Determine the [X, Y] coordinate at the center of the cell enclosing the given text.  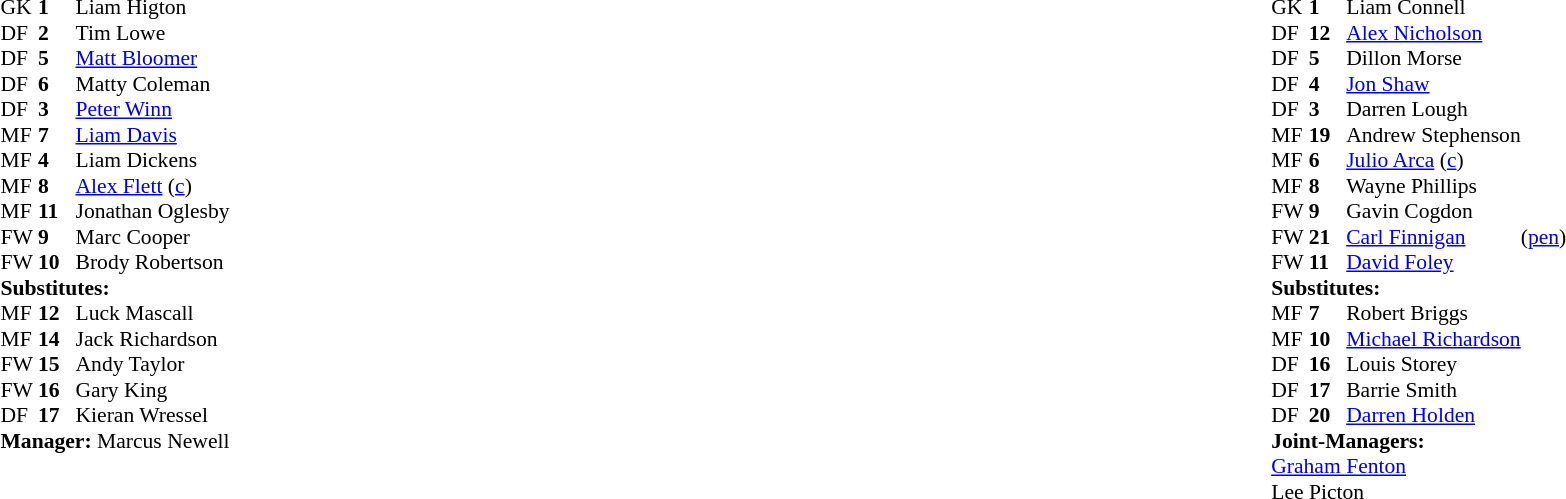
Michael Richardson [1433, 339]
Jonathan Oglesby [153, 211]
Robert Briggs [1433, 313]
Gary King [153, 390]
Matt Bloomer [153, 59]
Alex Flett (c) [153, 186]
Liam Dickens [153, 161]
Dillon Morse [1433, 59]
Wayne Phillips [1433, 186]
Luck Mascall [153, 313]
Jon Shaw [1433, 84]
Darren Holden [1433, 415]
Manager: Marcus Newell [114, 441]
Barrie Smith [1433, 390]
Marc Cooper [153, 237]
Gavin Cogdon [1433, 211]
Julio Arca (c) [1433, 161]
14 [57, 339]
Jack Richardson [153, 339]
Andrew Stephenson [1433, 135]
20 [1328, 415]
Darren Lough [1433, 109]
Andy Taylor [153, 365]
Matty Coleman [153, 84]
Brody Robertson [153, 263]
Liam Davis [153, 135]
David Foley [1433, 263]
Tim Lowe [153, 33]
19 [1328, 135]
Louis Storey [1433, 365]
2 [57, 33]
Carl Finnigan [1433, 237]
21 [1328, 237]
Kieran Wressel [153, 415]
15 [57, 365]
Alex Nicholson [1433, 33]
Peter Winn [153, 109]
